Return the (x, y) coordinate for the center point of the cell that contains the specified text.  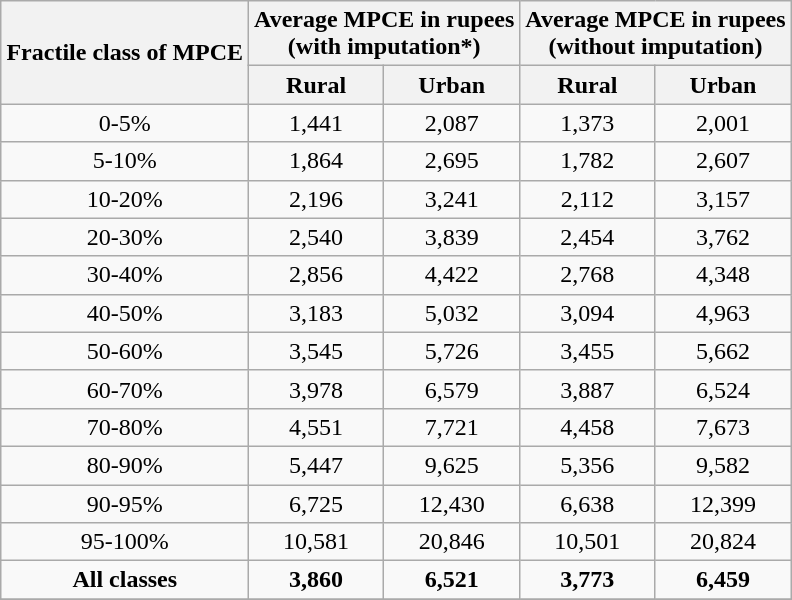
4,458 (588, 427)
3,839 (452, 237)
6,459 (723, 580)
5,726 (452, 351)
90-95% (125, 503)
20,824 (723, 542)
3,241 (452, 199)
6,725 (316, 503)
9,582 (723, 465)
7,673 (723, 427)
20-30% (125, 237)
0-5% (125, 123)
12,430 (452, 503)
2,856 (316, 275)
20,846 (452, 542)
2,001 (723, 123)
6,524 (723, 389)
2,196 (316, 199)
10-20% (125, 199)
95-100% (125, 542)
1,782 (588, 161)
3,887 (588, 389)
5-10% (125, 161)
4,551 (316, 427)
40-50% (125, 313)
12,399 (723, 503)
6,579 (452, 389)
6,521 (452, 580)
Average MPCE in rupees (without imputation) (656, 34)
2,768 (588, 275)
1,441 (316, 123)
3,978 (316, 389)
7,721 (452, 427)
2,087 (452, 123)
50-60% (125, 351)
Fractile class of MPCE (125, 52)
All classes (125, 580)
80-90% (125, 465)
2,607 (723, 161)
2,540 (316, 237)
2,454 (588, 237)
70-80% (125, 427)
3,183 (316, 313)
10,581 (316, 542)
3,762 (723, 237)
4,348 (723, 275)
10,501 (588, 542)
3,773 (588, 580)
3,455 (588, 351)
5,447 (316, 465)
5,662 (723, 351)
4,422 (452, 275)
4,963 (723, 313)
2,695 (452, 161)
3,094 (588, 313)
30-40% (125, 275)
5,356 (588, 465)
3,545 (316, 351)
9,625 (452, 465)
1,373 (588, 123)
Average MPCE in rupees (with imputation*) (384, 34)
3,860 (316, 580)
6,638 (588, 503)
60-70% (125, 389)
3,157 (723, 199)
5,032 (452, 313)
1,864 (316, 161)
2,112 (588, 199)
